Provide the (x, y) coordinate of the cell's center where the given text is located.  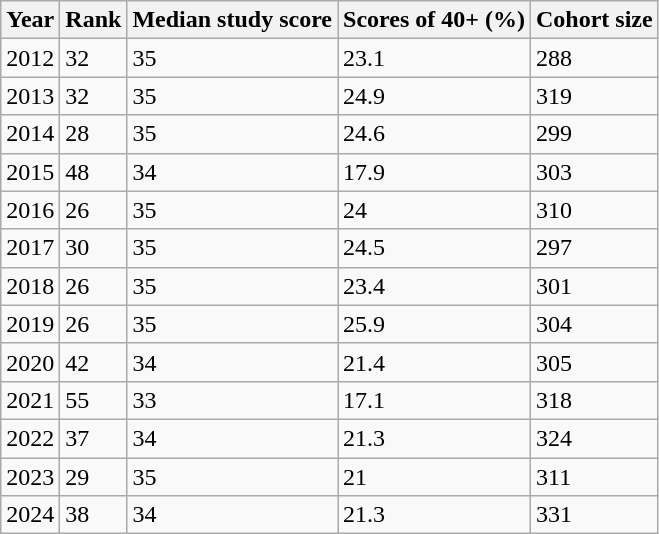
299 (594, 134)
Year (30, 20)
2019 (30, 324)
24 (434, 210)
2018 (30, 286)
55 (94, 400)
Scores of 40+ (%) (434, 20)
2022 (30, 438)
21 (434, 477)
2013 (30, 96)
23.4 (434, 286)
288 (594, 58)
Rank (94, 20)
28 (94, 134)
23.1 (434, 58)
2017 (30, 248)
311 (594, 477)
37 (94, 438)
2015 (30, 172)
301 (594, 286)
319 (594, 96)
297 (594, 248)
318 (594, 400)
24.5 (434, 248)
Median study score (232, 20)
2021 (30, 400)
2020 (30, 362)
2023 (30, 477)
304 (594, 324)
25.9 (434, 324)
305 (594, 362)
17.9 (434, 172)
324 (594, 438)
48 (94, 172)
42 (94, 362)
29 (94, 477)
17.1 (434, 400)
2016 (30, 210)
310 (594, 210)
2012 (30, 58)
2014 (30, 134)
303 (594, 172)
2024 (30, 515)
21.4 (434, 362)
24.6 (434, 134)
38 (94, 515)
Cohort size (594, 20)
33 (232, 400)
24.9 (434, 96)
331 (594, 515)
30 (94, 248)
